Capture the cell that displays the provided text and extract its [X, Y] central coordinate. 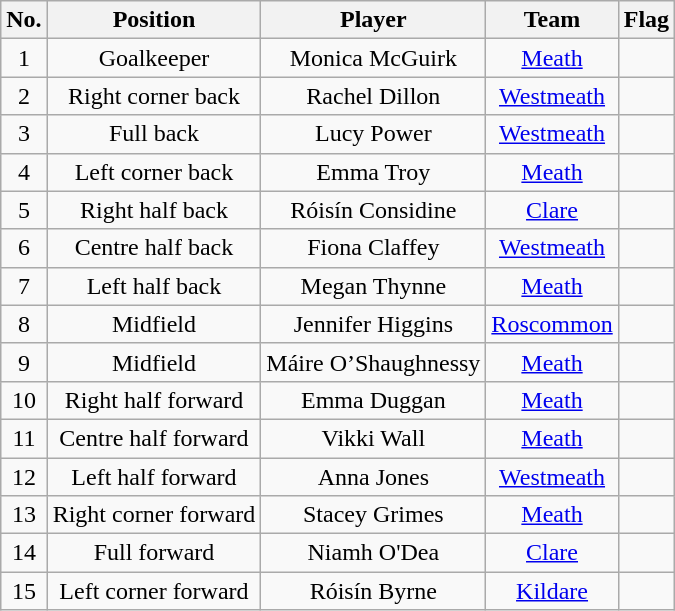
Róisín Considine [374, 210]
Monica McGuirk [374, 58]
Rachel Dillon [374, 96]
Niamh O'Dea [374, 553]
15 [24, 591]
Centre half back [154, 248]
Position [154, 20]
8 [24, 324]
13 [24, 515]
9 [24, 362]
Left half forward [154, 477]
Goalkeeper [154, 58]
Centre half forward [154, 438]
Right half forward [154, 400]
Left corner back [154, 172]
Emma Troy [374, 172]
Emma Duggan [374, 400]
10 [24, 400]
11 [24, 438]
Fiona Claffey [374, 248]
2 [24, 96]
Player [374, 20]
1 [24, 58]
Full forward [154, 553]
6 [24, 248]
4 [24, 172]
Right corner back [154, 96]
Anna Jones [374, 477]
7 [24, 286]
Full back [154, 134]
3 [24, 134]
Left corner forward [154, 591]
Megan Thynne [374, 286]
Right half back [154, 210]
Lucy Power [374, 134]
Máire O’Shaughnessy [374, 362]
Stacey Grimes [374, 515]
Right corner forward [154, 515]
No. [24, 20]
Róisín Byrne [374, 591]
Roscommon [552, 324]
Vikki Wall [374, 438]
Jennifer Higgins [374, 324]
Flag [646, 20]
Team [552, 20]
5 [24, 210]
12 [24, 477]
Left half back [154, 286]
14 [24, 553]
Kildare [552, 591]
